Extract the [X, Y] coordinate from the center of the cell holding the provided text.  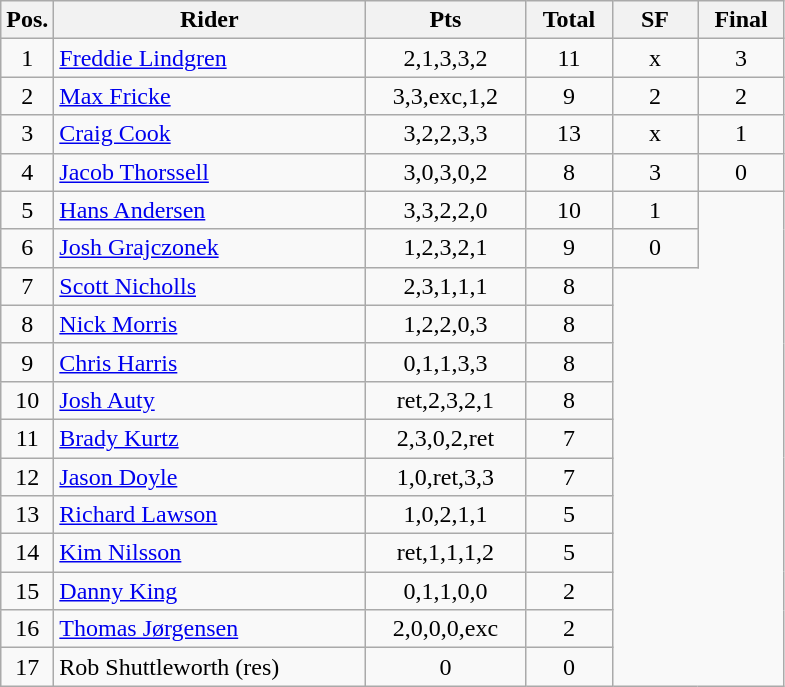
Scott Nicholls [210, 286]
Rider [210, 20]
2,3,1,1,1 [446, 286]
6 [28, 248]
Josh Grajczonek [210, 248]
Brady Kurtz [210, 438]
Craig Cook [210, 134]
2,1,3,3,2 [446, 58]
1,0,ret,3,3 [446, 477]
Jason Doyle [210, 477]
Richard Lawson [210, 515]
12 [28, 477]
Final [741, 20]
Total [569, 20]
Pts [446, 20]
Freddie Lindgren [210, 58]
Danny King [210, 591]
ret,2,3,2,1 [446, 400]
17 [28, 667]
1,0,2,1,1 [446, 515]
Hans Andersen [210, 210]
14 [28, 553]
ret,1,1,1,2 [446, 553]
Nick Morris [210, 324]
2,3,0,2,ret [446, 438]
3,0,3,0,2 [446, 172]
Josh Auty [210, 400]
SF [655, 20]
Chris Harris [210, 362]
0,1,1,0,0 [446, 591]
0,1,1,3,3 [446, 362]
1,2,2,0,3 [446, 324]
3,3,2,2,0 [446, 210]
Kim Nilsson [210, 553]
2,0,0,0,exc [446, 629]
Jacob Thorssell [210, 172]
3,3,exc,1,2 [446, 96]
4 [28, 172]
3,2,2,3,3 [446, 134]
16 [28, 629]
Thomas Jørgensen [210, 629]
15 [28, 591]
Pos. [28, 20]
1,2,3,2,1 [446, 248]
Max Fricke [210, 96]
Rob Shuttleworth (res) [210, 667]
